Extract the [x, y] coordinate from the center of the cell holding the provided text.  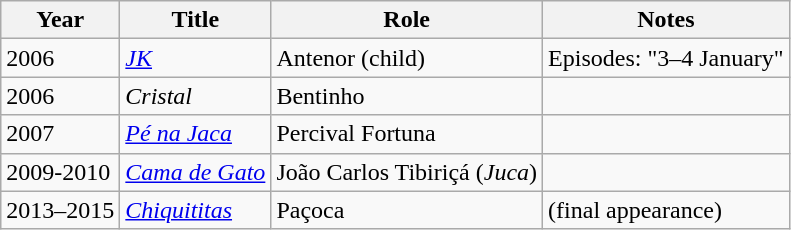
Episodes: "3–4 January" [666, 58]
2009-2010 [60, 172]
João Carlos Tibiriçá (Juca) [407, 172]
Cama de Gato [196, 172]
Antenor (child) [407, 58]
Bentinho [407, 96]
Pé na Jaca [196, 134]
2013–2015 [60, 210]
JK [196, 58]
2007 [60, 134]
(final appearance) [666, 210]
Notes [666, 20]
Role [407, 20]
Paçoca [407, 210]
Title [196, 20]
Percival Fortuna [407, 134]
Cristal [196, 96]
Chiquititas [196, 210]
Year [60, 20]
